Output the (X, Y) coordinate of the center of the cell containing the given text.  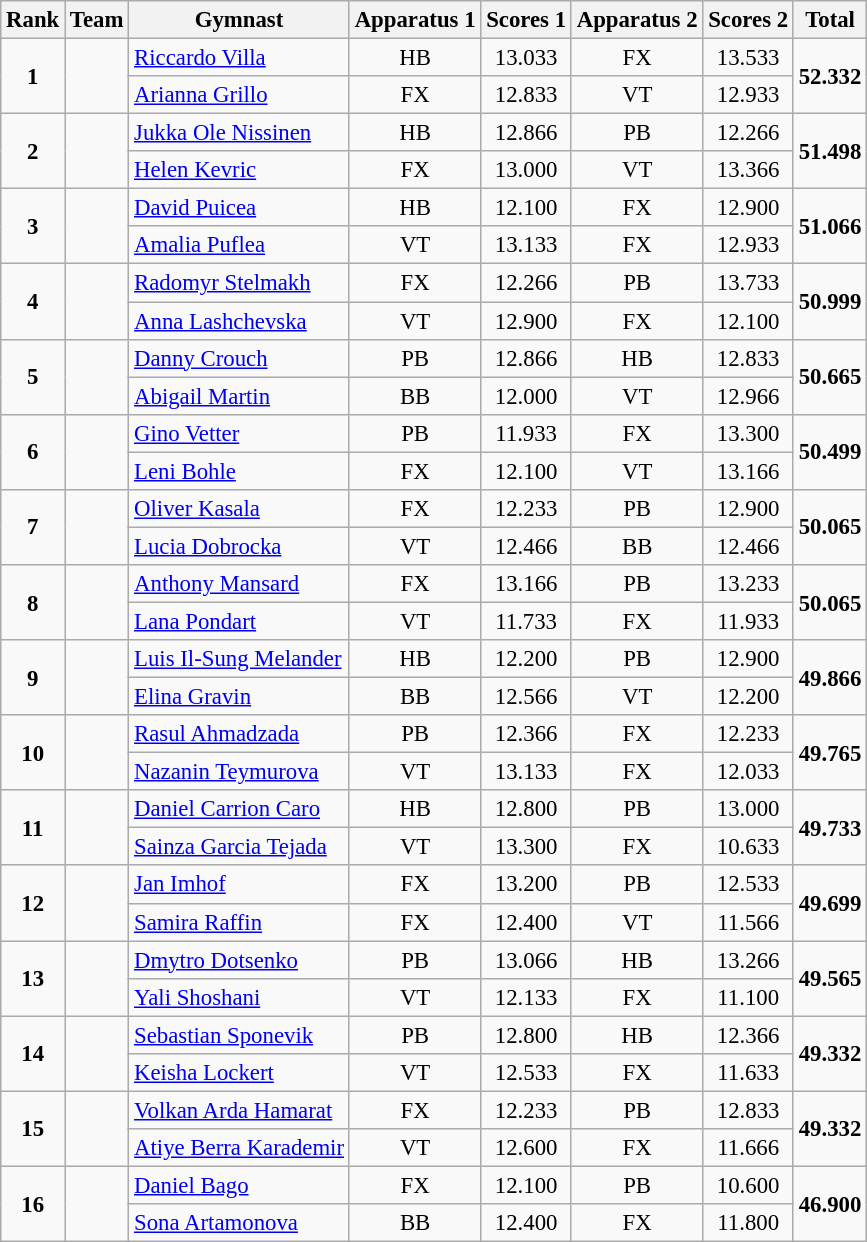
Keisha Lockert (240, 1073)
12.133 (526, 997)
Total (830, 20)
Arianna Grillo (240, 95)
Yali Shoshani (240, 997)
Sainza Garcia Tejada (240, 847)
50.665 (830, 376)
49.733 (830, 828)
6 (33, 452)
50.499 (830, 452)
Jukka Ole Nissinen (240, 133)
13.733 (748, 283)
Gymnast (240, 20)
49.699 (830, 904)
12.033 (748, 772)
12.600 (526, 1148)
Scores 1 (526, 20)
Apparatus 1 (415, 20)
2 (33, 152)
49.866 (830, 678)
13.233 (748, 584)
13.200 (526, 885)
Anthony Mansard (240, 584)
Helen Kevric (240, 170)
14 (33, 1054)
11 (33, 828)
Danny Crouch (240, 358)
Anna Lashchevska (240, 321)
Rasul Ahmadzada (240, 734)
Samira Raffin (240, 922)
Daniel Bago (240, 1185)
51.066 (830, 226)
Radomyr Stelmakh (240, 283)
Oliver Kasala (240, 509)
Sebastian Sponevik (240, 1035)
11.800 (748, 1223)
11.733 (526, 621)
Abigail Martin (240, 396)
10 (33, 752)
David Puicea (240, 208)
Atiye Berra Karademir (240, 1148)
Leni Bohle (240, 471)
12.966 (748, 396)
13.366 (748, 170)
10.633 (748, 847)
Daniel Carrion Caro (240, 809)
11.666 (748, 1148)
49.565 (830, 978)
8 (33, 602)
7 (33, 528)
Nazanin Teymurova (240, 772)
11.633 (748, 1073)
Jan Imhof (240, 885)
13 (33, 978)
46.900 (830, 1204)
50.999 (830, 302)
49.765 (830, 752)
1 (33, 76)
5 (33, 376)
Riccardo Villa (240, 58)
13.033 (526, 58)
Rank (33, 20)
12.566 (526, 697)
13.066 (526, 960)
Lucia Dobrocka (240, 546)
9 (33, 678)
Gino Vetter (240, 433)
11.100 (748, 997)
Apparatus 2 (637, 20)
51.498 (830, 152)
Sona Artamonova (240, 1223)
16 (33, 1204)
Team (97, 20)
Volkan Arda Hamarat (240, 1110)
15 (33, 1128)
12 (33, 904)
13.533 (748, 58)
11.566 (748, 922)
3 (33, 226)
Amalia Puflea (240, 245)
Scores 2 (748, 20)
10.600 (748, 1185)
Elina Gravin (240, 697)
Lana Pondart (240, 621)
Luis Il-Sung Melander (240, 659)
4 (33, 302)
13.266 (748, 960)
52.332 (830, 76)
Dmytro Dotsenko (240, 960)
12.000 (526, 396)
